Extract the [X, Y] coordinate from the center of the cell holding the provided text.  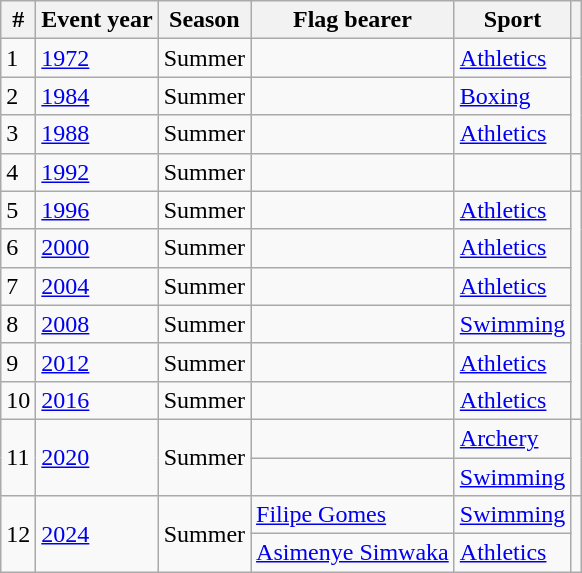
1992 [97, 172]
2004 [97, 286]
10 [18, 400]
Asimenye Simwaka [353, 553]
1988 [97, 134]
1972 [97, 58]
2024 [97, 534]
1984 [97, 96]
9 [18, 362]
5 [18, 210]
Flag bearer [353, 20]
7 [18, 286]
Event year [97, 20]
11 [18, 457]
1996 [97, 210]
Boxing [512, 96]
1 [18, 58]
Sport [512, 20]
Archery [512, 438]
2008 [97, 324]
6 [18, 248]
2012 [97, 362]
8 [18, 324]
Season [204, 20]
Filipe Gomes [353, 515]
# [18, 20]
4 [18, 172]
2020 [97, 457]
3 [18, 134]
2000 [97, 248]
2016 [97, 400]
2 [18, 96]
12 [18, 534]
